Search for the cell housing the specified text and yield its [x, y] center coordinate. 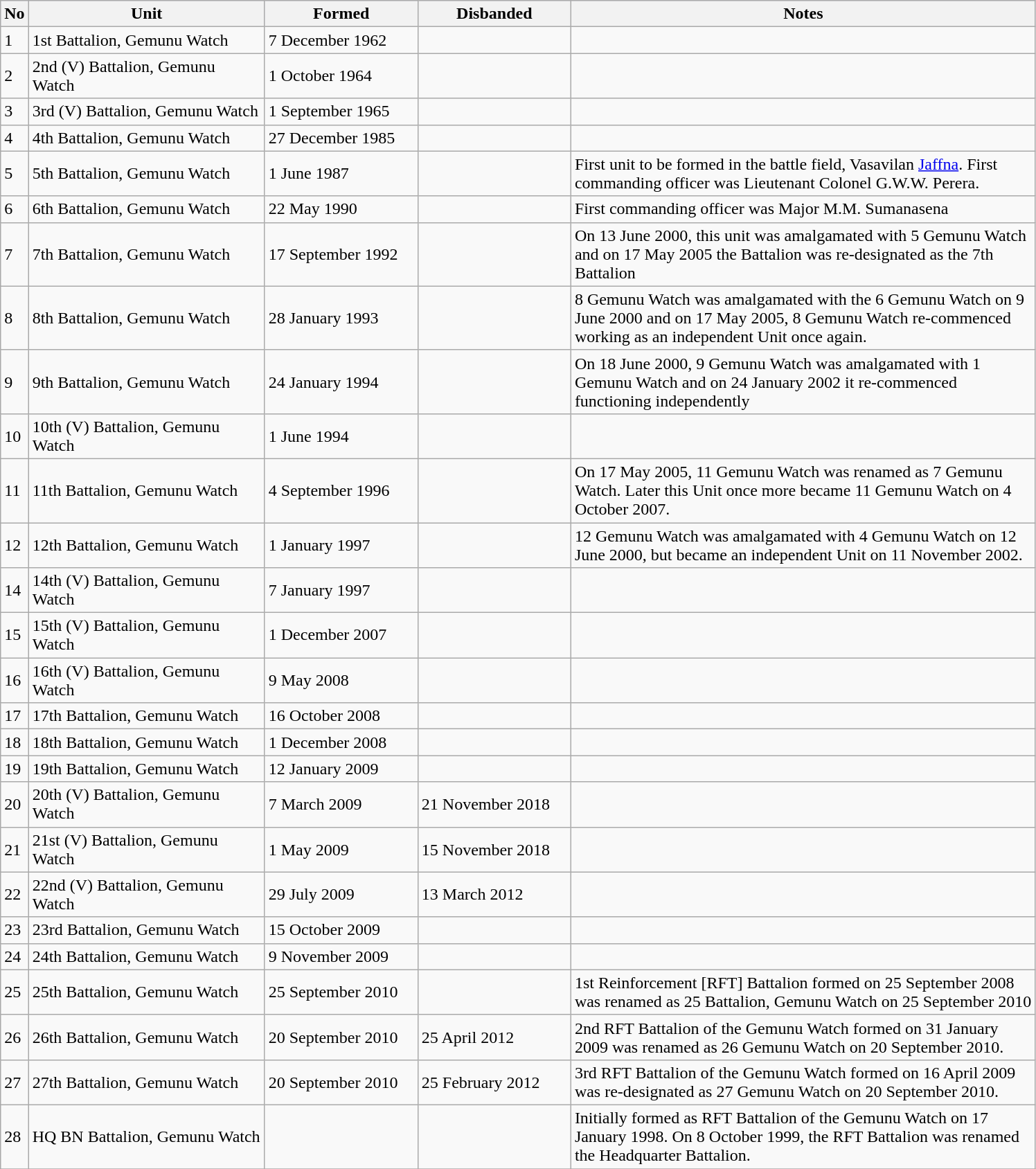
On 17 May 2005, 11 Gemunu Watch was renamed as 7 Gemunu Watch. Later this Unit once more became 11 Gemunu Watch on 4 October 2007. [803, 490]
Disbanded [494, 14]
On 13 June 2000, this unit was amalgamated with 5 Gemunu Watch and on 17 May 2005 the Battalion was re-designated as the 7th Battalion [803, 254]
6th Battalion, Gemunu Watch [147, 209]
24 [15, 956]
27 [15, 1082]
5 [15, 173]
No [15, 14]
6 [15, 209]
25 February 2012 [494, 1082]
18th Battalion, Gemunu Watch [147, 742]
26 [15, 1037]
28 [15, 1136]
27 December 1985 [341, 138]
8th Battalion, Gemunu Watch [147, 318]
19 [15, 769]
20 [15, 805]
25 September 2010 [341, 992]
16 [15, 680]
1 September 1965 [341, 111]
12 [15, 544]
21 November 2018 [494, 805]
7th Battalion, Gemunu Watch [147, 254]
2nd (V) Battalion, Gemunu Watch [147, 76]
9 May 2008 [341, 680]
15 November 2018 [494, 849]
8 [15, 318]
10 [15, 436]
12th Battalion, Gemunu Watch [147, 544]
29 July 2009 [341, 895]
15th (V) Battalion, Gemunu Watch [147, 636]
7 December 1962 [341, 40]
1 [15, 40]
25th Battalion, Gemunu Watch [147, 992]
10th (V) Battalion, Gemunu Watch [147, 436]
1st Reinforcement [RFT] Battalion formed on 25 September 2008 was renamed as 25 Battalion, Gemunu Watch on 25 September 2010 [803, 992]
2 [15, 76]
22 [15, 895]
1 May 2009 [341, 849]
3rd (V) Battalion, Gemunu Watch [147, 111]
First commanding officer was Major M.M. Sumanasena [803, 209]
18 [15, 742]
25 [15, 992]
On 18 June 2000, 9 Gemunu Watch was amalgamated with 1 Gemunu Watch and on 24 January 2002 it re-commenced functioning independently [803, 382]
First unit to be formed in the battle field, Vasavilan Jaffna. First commanding officer was Lieutenant Colonel G.W.W. Perera. [803, 173]
1st Battalion, Gemunu Watch [147, 40]
1 December 2008 [341, 742]
4 September 1996 [341, 490]
HQ BN Battalion, Gemunu Watch [147, 1136]
Unit [147, 14]
24 January 1994 [341, 382]
26th Battalion, Gemunu Watch [147, 1037]
16th (V) Battalion, Gemunu Watch [147, 680]
7 March 2009 [341, 805]
17th Battalion, Gemunu Watch [147, 716]
11 [15, 490]
17 [15, 716]
27th Battalion, Gemunu Watch [147, 1082]
28 January 1993 [341, 318]
15 October 2009 [341, 930]
21st (V) Battalion, Gemunu Watch [147, 849]
14th (V) Battalion, Gemunu Watch [147, 590]
19th Battalion, Gemunu Watch [147, 769]
3rd RFT Battalion of the Gemunu Watch formed on 16 April 2009 was re-designated as 27 Gemunu Watch on 20 September 2010. [803, 1082]
7 January 1997 [341, 590]
1 January 1997 [341, 544]
9 [15, 382]
22nd (V) Battalion, Gemunu Watch [147, 895]
21 [15, 849]
22 May 1990 [341, 209]
Notes [803, 14]
9 November 2009 [341, 956]
23rd Battalion, Gemunu Watch [147, 930]
25 April 2012 [494, 1037]
1 June 1994 [341, 436]
14 [15, 590]
4 [15, 138]
5th Battalion, Gemunu Watch [147, 173]
20th (V) Battalion, Gemunu Watch [147, 805]
7 [15, 254]
11th Battalion, Gemunu Watch [147, 490]
15 [15, 636]
1 December 2007 [341, 636]
16 October 2008 [341, 716]
2nd RFT Battalion of the Gemunu Watch formed on 31 January 2009 was renamed as 26 Gemunu Watch on 20 September 2010. [803, 1037]
24th Battalion, Gemunu Watch [147, 956]
23 [15, 930]
1 October 1964 [341, 76]
Formed [341, 14]
4th Battalion, Gemunu Watch [147, 138]
12 January 2009 [341, 769]
1 June 1987 [341, 173]
3 [15, 111]
9th Battalion, Gemunu Watch [147, 382]
12 Gemunu Watch was amalgamated with 4 Gemunu Watch on 12 June 2000, but became an independent Unit on 11 November 2002. [803, 544]
13 March 2012 [494, 895]
Initially formed as RFT Battalion of the Gemunu Watch on 17 January 1998. On 8 October 1999, the RFT Battalion was renamed the Headquarter Battalion. [803, 1136]
17 September 1992 [341, 254]
